For the text-containing cell, return its midpoint in [X, Y] coordinate format. 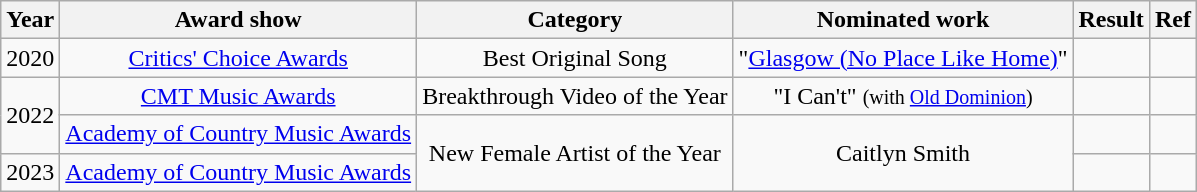
Ref [1172, 20]
"I Can't" (with Old Dominion) [903, 96]
Result [1111, 20]
CMT Music Awards [238, 96]
2022 [30, 115]
"Glasgow (No Place Like Home)" [903, 58]
2023 [30, 172]
Category [575, 20]
Year [30, 20]
Best Original Song [575, 58]
Nominated work [903, 20]
Award show [238, 20]
2020 [30, 58]
Caitlyn Smith [903, 153]
New Female Artist of the Year [575, 153]
Critics' Choice Awards [238, 58]
Breakthrough Video of the Year [575, 96]
